Extract the [x, y] coordinate from the center of the cell holding the provided text.  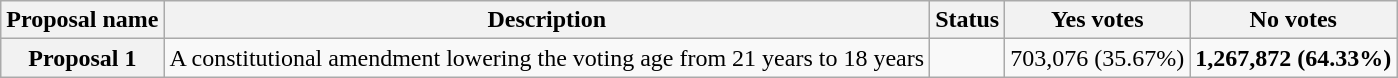
1,267,872 (64.33%) [1294, 58]
A constitutional amendment lowering the voting age from 21 years to 18 years [547, 58]
No votes [1294, 20]
703,076 (35.67%) [1098, 58]
Description [547, 20]
Yes votes [1098, 20]
Proposal name [82, 20]
Status [968, 20]
Proposal 1 [82, 58]
